Extract the [x, y] coordinate from the center of the cell holding the provided text.  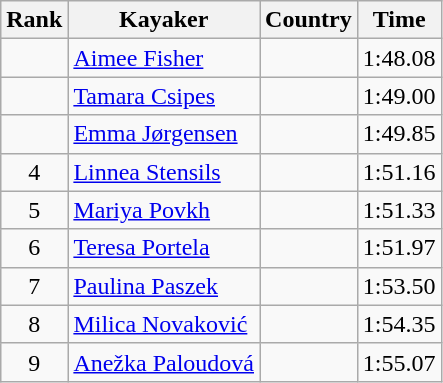
4 [34, 172]
1:51.33 [399, 210]
5 [34, 210]
1:54.35 [399, 324]
Tamara Csipes [164, 96]
1:49.00 [399, 96]
1:51.97 [399, 248]
6 [34, 248]
1:55.07 [399, 362]
7 [34, 286]
Milica Novaković [164, 324]
Paulina Paszek [164, 286]
1:48.08 [399, 58]
1:53.50 [399, 286]
Time [399, 20]
Country [309, 20]
Kayaker [164, 20]
8 [34, 324]
Aimee Fisher [164, 58]
Rank [34, 20]
Mariya Povkh [164, 210]
Anežka Paloudová [164, 362]
Linnea Stensils [164, 172]
Emma Jørgensen [164, 134]
Teresa Portela [164, 248]
1:51.16 [399, 172]
1:49.85 [399, 134]
9 [34, 362]
